Search for the cell housing the specified text and yield its (x, y) center coordinate. 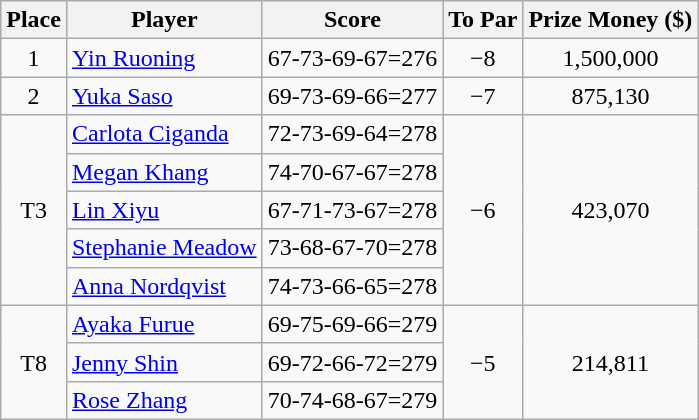
−7 (483, 96)
423,070 (610, 210)
Lin Xiyu (164, 210)
−6 (483, 210)
69-75-69-66=279 (352, 324)
T3 (34, 210)
67-73-69-67=276 (352, 58)
T8 (34, 362)
Rose Zhang (164, 400)
214,811 (610, 362)
69-72-66-72=279 (352, 362)
Anna Nordqvist (164, 286)
Score (352, 20)
74-70-67-67=278 (352, 172)
Stephanie Meadow (164, 248)
72-73-69-64=278 (352, 134)
Prize Money ($) (610, 20)
1,500,000 (610, 58)
To Par (483, 20)
70-74-68-67=279 (352, 400)
−8 (483, 58)
Yuka Saso (164, 96)
Megan Khang (164, 172)
875,130 (610, 96)
2 (34, 96)
Player (164, 20)
Ayaka Furue (164, 324)
Jenny Shin (164, 362)
−5 (483, 362)
73-68-67-70=278 (352, 248)
74-73-66-65=278 (352, 286)
69-73-69-66=277 (352, 96)
67-71-73-67=278 (352, 210)
1 (34, 58)
Carlota Ciganda (164, 134)
Yin Ruoning (164, 58)
Place (34, 20)
